Locate the cell with the specified text and output its [X, Y] center coordinate. 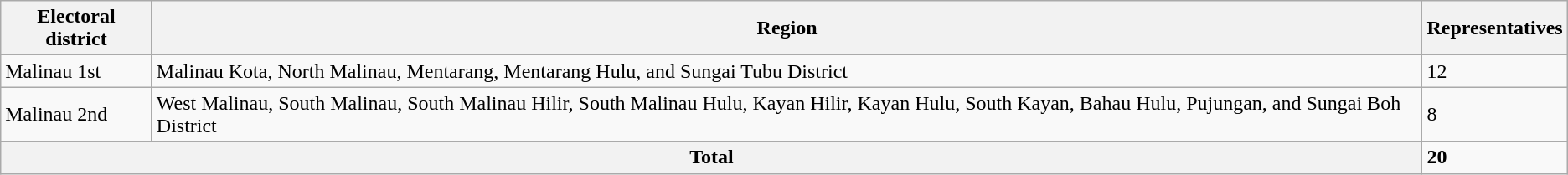
Region [787, 28]
20 [1494, 157]
8 [1494, 114]
Representatives [1494, 28]
Electoral district [77, 28]
Total [712, 157]
Malinau 2nd [77, 114]
Malinau Kota, North Malinau, Mentarang, Mentarang Hulu, and Sungai Tubu District [787, 71]
12 [1494, 71]
Malinau 1st [77, 71]
